Find where the given text appears and provide that cell's center as (x, y) coordinate. 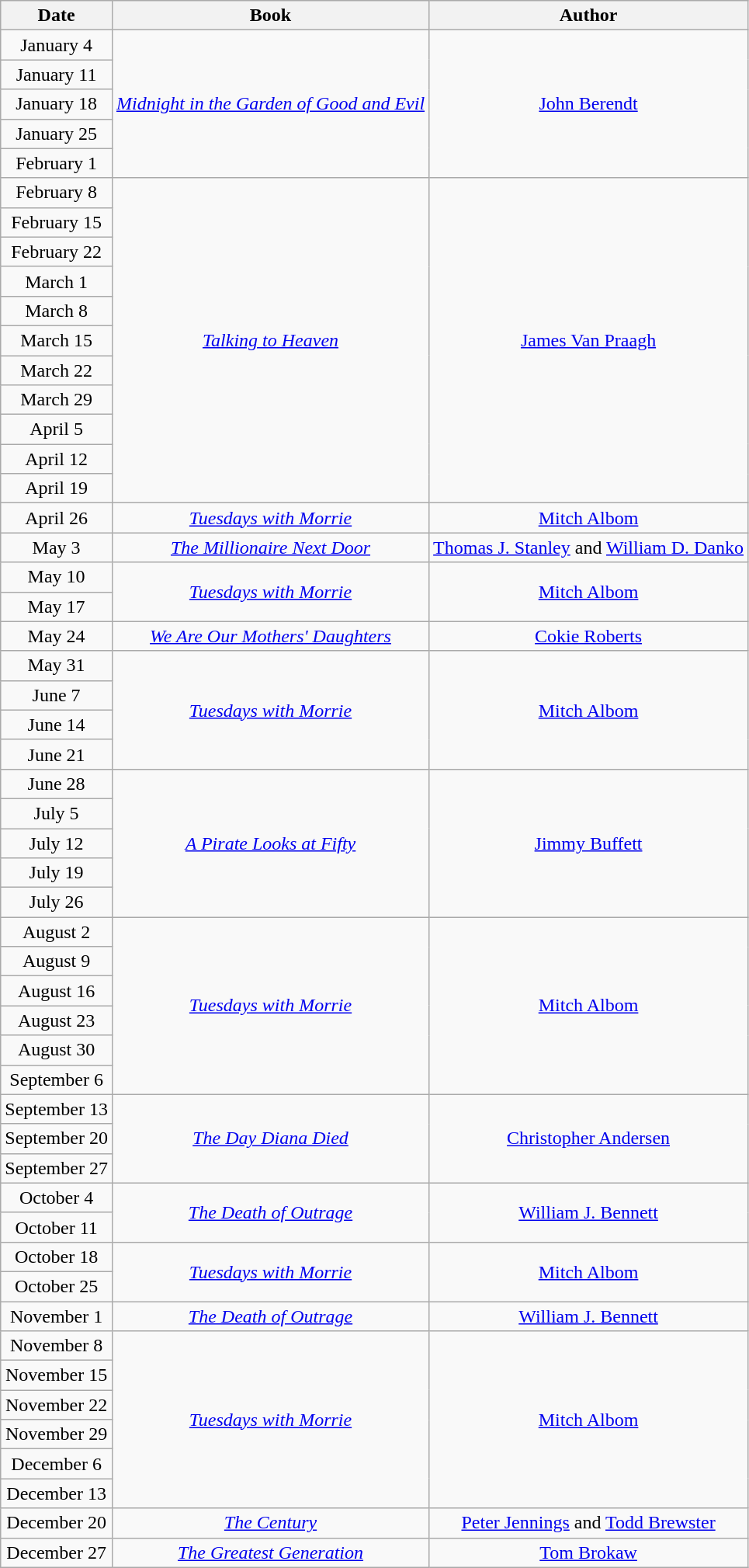
The Millionaire Next Door (270, 548)
September 13 (57, 1109)
October 18 (57, 1257)
September 27 (57, 1168)
April 12 (57, 459)
June 28 (57, 784)
August 16 (57, 991)
Book (270, 16)
November 29 (57, 1434)
Tom Brokaw (588, 1552)
July 5 (57, 813)
The Day Diana Died (270, 1139)
Thomas J. Stanley and William D. Danko (588, 548)
May 10 (57, 577)
March 8 (57, 311)
June 21 (57, 754)
John Berendt (588, 104)
August 30 (57, 1050)
September 20 (57, 1139)
February 22 (57, 252)
A Pirate Looks at Fifty (270, 843)
Author (588, 16)
May 3 (57, 548)
July 12 (57, 843)
June 7 (57, 695)
James Van Praagh (588, 340)
November 15 (57, 1375)
December 27 (57, 1552)
February 15 (57, 222)
July 26 (57, 902)
The Century (270, 1523)
December 20 (57, 1523)
March 15 (57, 340)
Cokie Roberts (588, 636)
May 31 (57, 666)
March 1 (57, 281)
November 1 (57, 1316)
April 19 (57, 488)
January 18 (57, 104)
March 22 (57, 370)
May 17 (57, 607)
May 24 (57, 636)
October 4 (57, 1198)
August 9 (57, 961)
July 19 (57, 873)
March 29 (57, 400)
Jimmy Buffett (588, 843)
November 22 (57, 1405)
February 8 (57, 193)
December 6 (57, 1464)
January 4 (57, 45)
April 26 (57, 518)
Date (57, 16)
September 6 (57, 1080)
October 11 (57, 1227)
Peter Jennings and Todd Brewster (588, 1523)
February 1 (57, 163)
August 2 (57, 932)
Christopher Andersen (588, 1139)
We Are Our Mothers' Daughters (270, 636)
October 25 (57, 1286)
The Greatest Generation (270, 1552)
April 5 (57, 429)
January 25 (57, 134)
August 23 (57, 1020)
Talking to Heaven (270, 340)
January 11 (57, 75)
June 14 (57, 725)
November 8 (57, 1346)
December 13 (57, 1493)
Midnight in the Garden of Good and Evil (270, 104)
